Determine the [X, Y] coordinate at the center of the cell enclosing the given text.  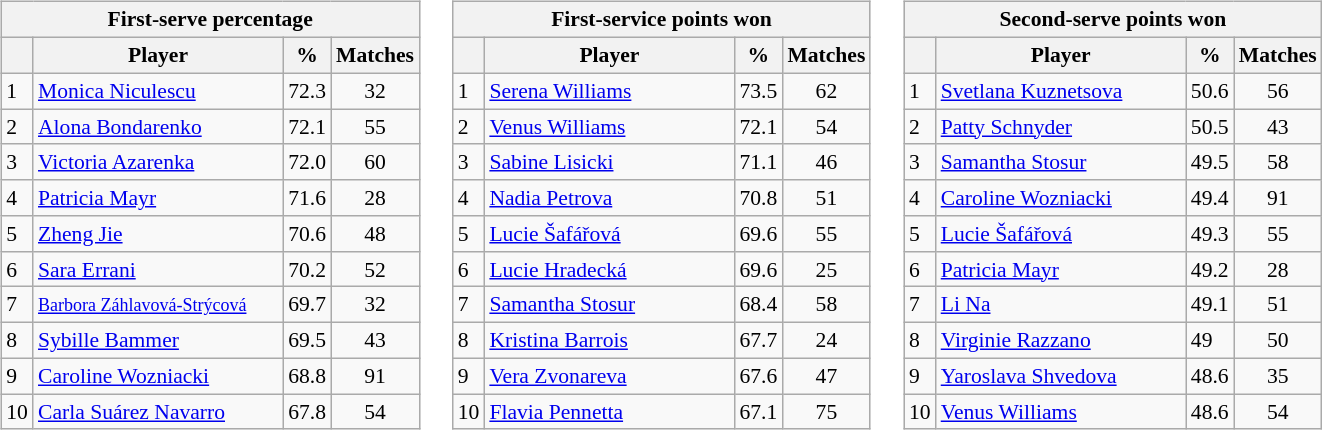
35 [1278, 376]
69.5 [307, 340]
62 [826, 91]
Serena Williams [609, 91]
60 [375, 162]
Yaroslava Shvedova [1061, 376]
Flavia Pennetta [609, 412]
70.6 [307, 234]
Vera Zvonareva [609, 376]
67.6 [758, 376]
46 [826, 162]
Sybille Bammer [158, 340]
48 [375, 234]
Li Na [1061, 305]
67.8 [307, 412]
68.8 [307, 376]
Virginie Razzano [1061, 340]
Lucie Hradecká [609, 269]
Monica Niculescu [158, 91]
49.4 [1210, 198]
49 [1210, 340]
72.3 [307, 91]
First-service points won [662, 20]
Barbora Záhlavová-Strýcová [158, 305]
50.6 [1210, 91]
Second-serve points won [1113, 20]
Nadia Petrova [609, 198]
67.1 [758, 412]
70.2 [307, 269]
49.1 [1210, 305]
50.5 [1210, 127]
49.2 [1210, 269]
Sabine Lisicki [609, 162]
49.5 [1210, 162]
Kristina Barrois [609, 340]
72.0 [307, 162]
68.4 [758, 305]
Zheng Jie [158, 234]
Victoria Azarenka [158, 162]
Svetlana Kuznetsova [1061, 91]
73.5 [758, 91]
71.1 [758, 162]
50 [1278, 340]
69.7 [307, 305]
Patty Schnyder [1061, 127]
Alona Bondarenko [158, 127]
67.7 [758, 340]
Carla Suárez Navarro [158, 412]
47 [826, 376]
71.6 [307, 198]
25 [826, 269]
First-serve percentage [210, 20]
70.8 [758, 198]
75 [826, 412]
Sara Errani [158, 269]
24 [826, 340]
56 [1278, 91]
52 [375, 269]
49.3 [1210, 234]
